Output the [x, y] coordinate of the center of the cell containing the given text.  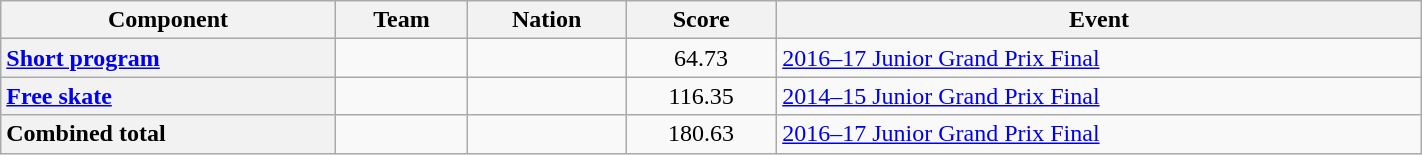
Team [402, 20]
116.35 [702, 96]
180.63 [702, 134]
Score [702, 20]
2014–15 Junior Grand Prix Final [1100, 96]
Event [1100, 20]
Combined total [168, 134]
64.73 [702, 58]
Nation [547, 20]
Component [168, 20]
Short program [168, 58]
Free skate [168, 96]
